Determine the (X, Y) coordinate at the center of the cell enclosing the given text.  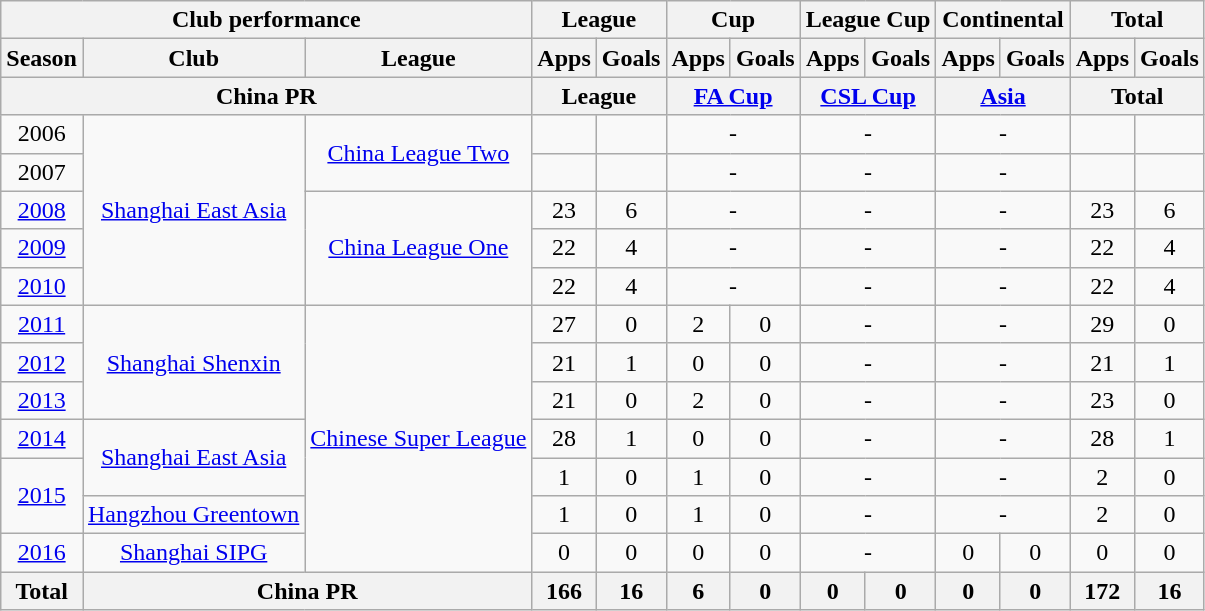
Season (42, 58)
League Cup (868, 20)
Continental (1003, 20)
2006 (42, 134)
2011 (42, 324)
Hangzhou Greentown (193, 515)
172 (1102, 591)
2012 (42, 362)
2013 (42, 400)
166 (564, 591)
Cup (733, 20)
Chinese Super League (418, 438)
2010 (42, 286)
FA Cup (733, 96)
CSL Cup (868, 96)
Asia (1003, 96)
China League One (418, 248)
29 (1102, 324)
Club performance (266, 20)
27 (564, 324)
2014 (42, 438)
Shanghai SIPG (193, 553)
2009 (42, 248)
Club (193, 58)
2016 (42, 553)
2008 (42, 210)
China League Two (418, 153)
Shanghai Shenxin (193, 362)
2007 (42, 172)
2015 (42, 496)
